Pinpoint the cell where the given text exists, returning its [x, y] midpoint coordinate. 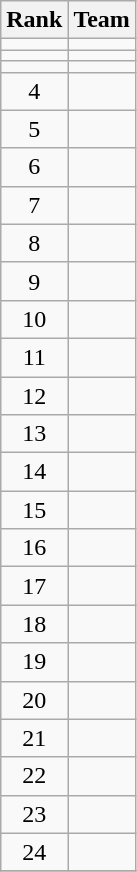
9 [34, 281]
23 [34, 814]
22 [34, 776]
18 [34, 624]
Team [102, 20]
5 [34, 129]
10 [34, 319]
12 [34, 395]
13 [34, 434]
24 [34, 852]
6 [34, 167]
20 [34, 700]
16 [34, 548]
15 [34, 510]
11 [34, 357]
14 [34, 472]
19 [34, 662]
4 [34, 91]
17 [34, 586]
7 [34, 205]
21 [34, 738]
Rank [34, 20]
8 [34, 243]
